Output the (X, Y) coordinate of the center of the cell containing the given text.  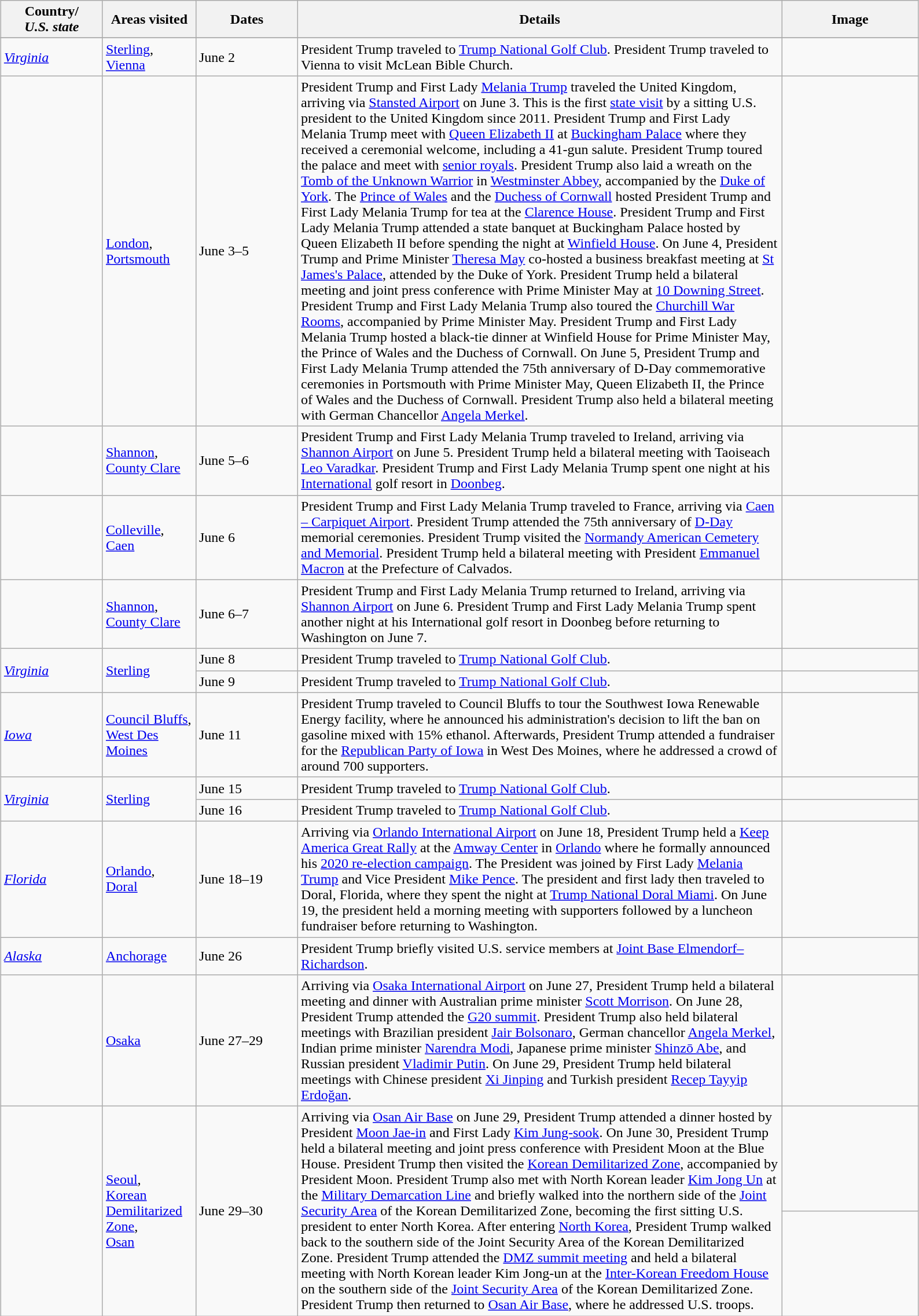
Sterling, Vienna (149, 57)
June 6 (247, 537)
Areas visited (149, 20)
London, Portsmouth (149, 251)
Seoul,Korean Demilitarized Zone,Osan (149, 1211)
President Trump traveled to Trump National Golf Club. President Trump traveled to Vienna to visit McLean Bible Church. (540, 57)
June 11 (247, 735)
June 29–30 (247, 1211)
Country/U.S. state (52, 20)
June 6–7 (247, 614)
June 26 (247, 955)
June 3–5 (247, 251)
Council Bluffs,West Des Moines (149, 735)
Orlando,Doral (149, 879)
Image (850, 20)
June 18–19 (247, 879)
Osaka (149, 1041)
Dates (247, 20)
Florida (52, 879)
Anchorage (149, 955)
Colleville,Caen (149, 537)
President Trump briefly visited U.S. service members at Joint Base Elmendorf–Richardson. (540, 955)
June 15 (247, 788)
June 2 (247, 57)
Iowa (52, 735)
June 8 (247, 659)
June 16 (247, 810)
June 9 (247, 681)
June 5–6 (247, 461)
Details (540, 20)
June 27–29 (247, 1041)
Alaska (52, 955)
